Pinpoint the cell where the given text exists, returning its (x, y) midpoint coordinate. 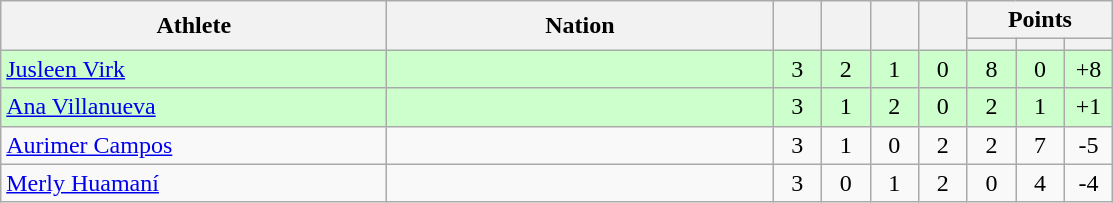
+1 (1088, 107)
Ana Villanueva (194, 107)
4 (1040, 183)
Merly Huamaní (194, 183)
Points (1040, 20)
Aurimer Campos (194, 145)
Nation (580, 26)
-4 (1088, 183)
8 (992, 69)
-5 (1088, 145)
+8 (1088, 69)
Athlete (194, 26)
Jusleen Virk (194, 69)
7 (1040, 145)
